Capture the cell that displays the provided text and extract its (X, Y) central coordinate. 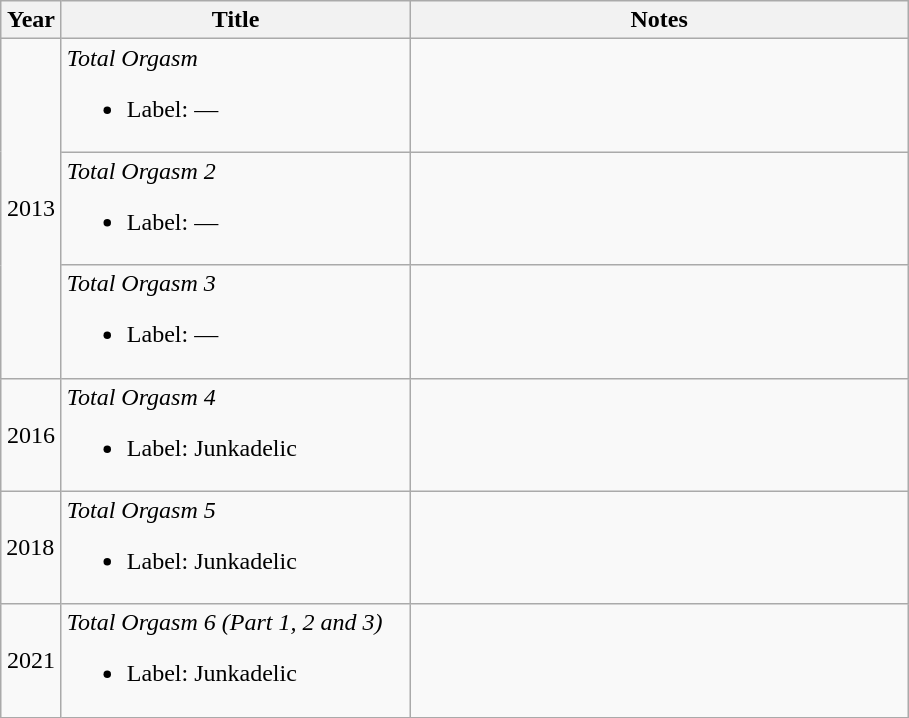
Total OrgasmLabel: — (236, 96)
2013 (32, 208)
Total Orgasm 3Label: — (236, 322)
Year (32, 20)
Total Orgasm 4Label: Junkadelic (236, 434)
Total Orgasm 6 (Part 1, 2 and 3)Label: Junkadelic (236, 660)
2018 (32, 548)
Total Orgasm 5Label: Junkadelic (236, 548)
2021 (32, 660)
Total Orgasm 2Label: — (236, 208)
Title (236, 20)
2016 (32, 434)
Notes (660, 20)
